Return (x, y) of the center of cell containing provided text 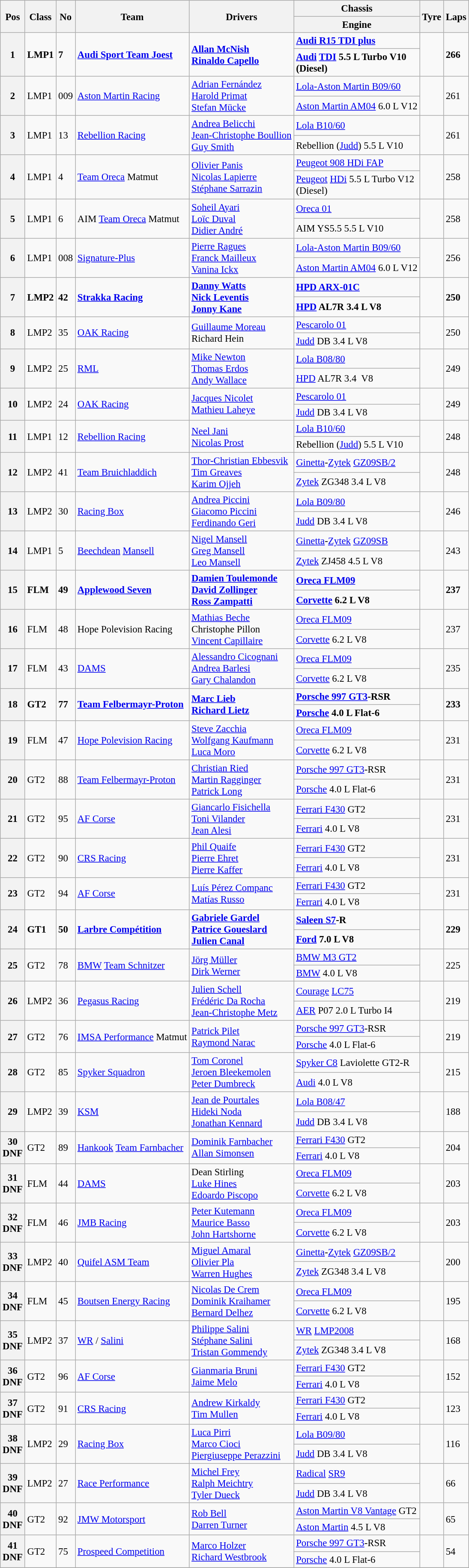
BMW M3 GT2 (357, 957)
89 (66, 1147)
Audi R15 TDI plus (357, 41)
Julien Schell Frédéric Da Rocha Jean-Christophe Metz (242, 1001)
36DNF (13, 1376)
11 (13, 436)
Radical SR9 (357, 1474)
188 (456, 1112)
Patrick Pilet Raymond Narac (242, 1037)
41 (66, 473)
Larbre Compétition (132, 930)
Drivers (242, 16)
116 (456, 1444)
233 (456, 704)
Thor-Christian Ebbesvik Tim Greaves Karim Ojjeh (242, 473)
Marco Holzer Richard Westbrook (242, 1551)
Dominik Farnbacher Allan Simonsen (242, 1147)
Olivier Panis Nicolas Lapierre Stéphane Sarrazin (242, 177)
HPD ARX-01C (357, 287)
39DNF (13, 1484)
92 (66, 1519)
Adrian Fernández Harold Primat Stefan Mücke (242, 96)
Peter Kutemann Maurice Basso John Hartshorne (242, 1222)
Oreca 01 (357, 209)
Andrea Piccini Giacomo Piccini Ferdinando Geri (242, 512)
15 (13, 590)
AIM Team Oreca Matmut (132, 219)
Ford 7.0 L V8 (357, 939)
AER P07 2.0 L Turbo I4 (357, 1011)
8 (13, 333)
Team (132, 16)
48 (66, 629)
235 (456, 669)
40DNF (13, 1519)
30 (66, 512)
14 (13, 551)
37 (66, 1340)
Luís Pérez Companc Matías Russo (242, 894)
Peugeot HDi 5.5 L Turbo V12(Diesel) (357, 185)
43 (66, 669)
Guillaume Moreau Richard Hein (242, 333)
77 (66, 704)
215 (456, 1073)
Lola B08/80 (357, 359)
Pos (13, 16)
BMW Team Schnitzer (132, 966)
Alessandro Cicognani Andrea Barlesi Gary Chalandon (242, 669)
Aston Martin V8 Vantage GT2 (357, 1511)
Beechdean Mansell (132, 551)
39 (66, 1112)
GT1 (40, 930)
46 (66, 1222)
Laps (456, 16)
Audi Sport Team Joest (132, 54)
IMSA Performance Matmut (132, 1037)
Tom Coronel Jeroen Bleekemolen Peter Dumbreck (242, 1073)
Audi TDI 5.5 L Turbo V10(Diesel) (357, 63)
Lola B08/47 (357, 1102)
WR / Salini (132, 1340)
Jacques Nicolet Mathieu Laheye (242, 404)
HPD AL7R 3.4 L V8 (357, 307)
37DNF (13, 1408)
Soheil Ayari Loïc Duval Didier André (242, 219)
3 (13, 135)
Jean de Pourtales Hideki Noda Jonathan Kennard (242, 1112)
No (66, 16)
Spyker Squadron (132, 1073)
Tyre (432, 16)
96 (66, 1376)
Class (40, 16)
91 (66, 1408)
85 (66, 1073)
Hankook Team Farnbacher (132, 1147)
Neel Jani Nicolas Prost (242, 436)
WR LMP2008 (357, 1330)
Giancarlo Fisichella Toni Vilander Jean Alesi (242, 819)
78 (66, 966)
88 (66, 779)
Pierre Ragues Franck Mailleux Vanina Ickx (242, 258)
Pegasus Racing (132, 1001)
195 (456, 1301)
28 (13, 1073)
Peugeot 908 HDi FAP (357, 163)
Spyker C8 Laviolette GT2-R (357, 1063)
Gabriele Gardel Patrice Goueslard Julien Canal (242, 930)
Andrea Belicchi Jean-Christophe Boullion Guy Smith (242, 135)
32DNF (13, 1222)
76 (66, 1037)
BMW 4.0 L V8 (357, 973)
Marc Lieb Richard Lietz (242, 704)
Damien Toulemonde David Zollinger Ross Zampatti (242, 590)
200 (456, 1262)
9 (13, 369)
229 (456, 930)
Aston Martin Racing (132, 96)
Race Performance (132, 1484)
246 (456, 512)
26 (13, 1001)
Aston Martin 4.5 L V8 (357, 1527)
Prospeed Competition (132, 1551)
20 (13, 779)
22 (13, 858)
Signature-Plus (132, 258)
Dean Stirling Luke Hines Edoardo Piscopo (242, 1183)
16 (13, 629)
40 (66, 1262)
Michel Frey Ralph Meichtry Tyler Dueck (242, 1484)
49 (66, 590)
HPD AL7R 3.4 V8 (357, 378)
Gianmaria Bruni Jaime Melo (242, 1376)
204 (456, 1147)
Boutsen Energy Racing (132, 1301)
256 (456, 258)
Luca Pirri Marco Cioci Piergiuseppe Perazzini (242, 1444)
JMB Racing (132, 1222)
Andrew Kirkaldy Tim Mullen (242, 1408)
266 (456, 54)
Phil Quaife Pierre Ehret Pierre Kaffer (242, 858)
34DNF (13, 1301)
2 (13, 96)
35 (66, 333)
Engine (357, 25)
1 (13, 54)
Audi 4.0 L V8 (357, 1082)
42 (66, 297)
75 (66, 1551)
168 (456, 1340)
18 (13, 704)
Christian Ried Martin Ragginger Patrick Long (242, 779)
38DNF (13, 1444)
90 (66, 858)
243 (456, 551)
JMW Motorsport (132, 1519)
36 (66, 1001)
41DNF (13, 1551)
10 (13, 404)
Strakka Racing (132, 297)
225 (456, 966)
Mike Newton Thomas Erdos Andy Wallace (242, 369)
Zytek ZJ458 4.5 L V8 (357, 561)
54 (456, 1551)
Team Oreca Matmut (132, 177)
33DNF (13, 1262)
19 (13, 740)
44 (66, 1183)
30DNF (13, 1147)
23 (13, 894)
50 (66, 930)
009 (66, 96)
Danny Watts Nick Leventis Jonny Kane (242, 297)
KSM (132, 1112)
21 (13, 819)
Chassis (357, 9)
Jörg Müller Dirk Werner (242, 966)
Applewood Seven (132, 590)
Mathias Beche Christophe Pillon Vincent Capillaire (242, 629)
123 (456, 1408)
Rob Bell Darren Turner (242, 1519)
Saleen S7-R (357, 920)
47 (66, 740)
Ginetta-Zytek GZ09SB (357, 541)
Nicolas De Crem Dominik Kraihamer Bernard Delhez (242, 1301)
008 (66, 258)
Steve Zacchia Wolfgang Kaufmann Luca Moro (242, 740)
35DNF (13, 1340)
95 (66, 819)
31DNF (13, 1183)
Nigel Mansell Greg Mansell Leo Mansell (242, 551)
65 (456, 1519)
Philippe Salini Stéphane Salini Tristan Gommendy (242, 1340)
AIM YS5.5 5.5 L V10 (357, 228)
Quifel ASM Team (132, 1262)
152 (456, 1376)
17 (13, 669)
Miguel Amaral Olivier Pla Warren Hughes (242, 1262)
Courage LC75 (357, 991)
Allan McNish Rinaldo Capello (242, 54)
Team Bruichladdich (132, 473)
45 (66, 1301)
RML (132, 369)
94 (66, 894)
66 (456, 1484)
